Capture the cell that displays the provided text and extract its [x, y] central coordinate. 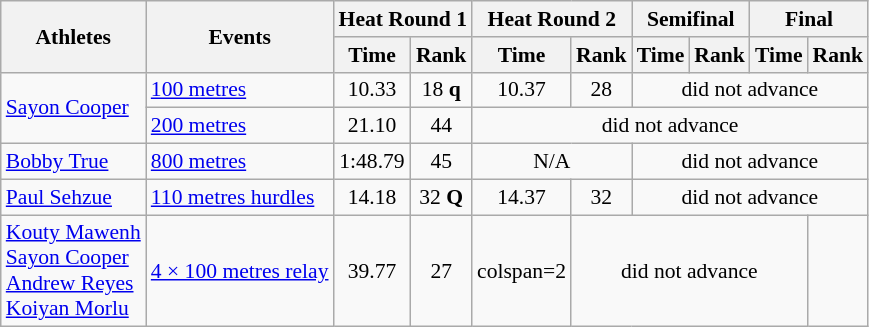
800 metres [240, 162]
45 [441, 162]
27 [441, 271]
100 metres [240, 90]
14.18 [372, 197]
14.37 [522, 197]
Athletes [74, 36]
200 metres [240, 126]
32 Q [441, 197]
Kouty MawenhSayon CooperAndrew ReyesKoiyan Morlu [74, 271]
10.33 [372, 90]
28 [602, 90]
10.37 [522, 90]
32 [602, 197]
Heat Round 2 [552, 19]
44 [441, 126]
Paul Sehzue [74, 197]
Semifinal [691, 19]
Sayon Cooper [74, 108]
110 metres hurdles [240, 197]
Final [809, 19]
39.77 [372, 271]
4 × 100 metres relay [240, 271]
1:48.79 [372, 162]
Events [240, 36]
21.10 [372, 126]
colspan=2 [522, 271]
Heat Round 1 [403, 19]
N/A [552, 162]
18 q [441, 90]
Bobby True [74, 162]
